Find where the given text appears and provide that cell's center as [x, y] coordinate. 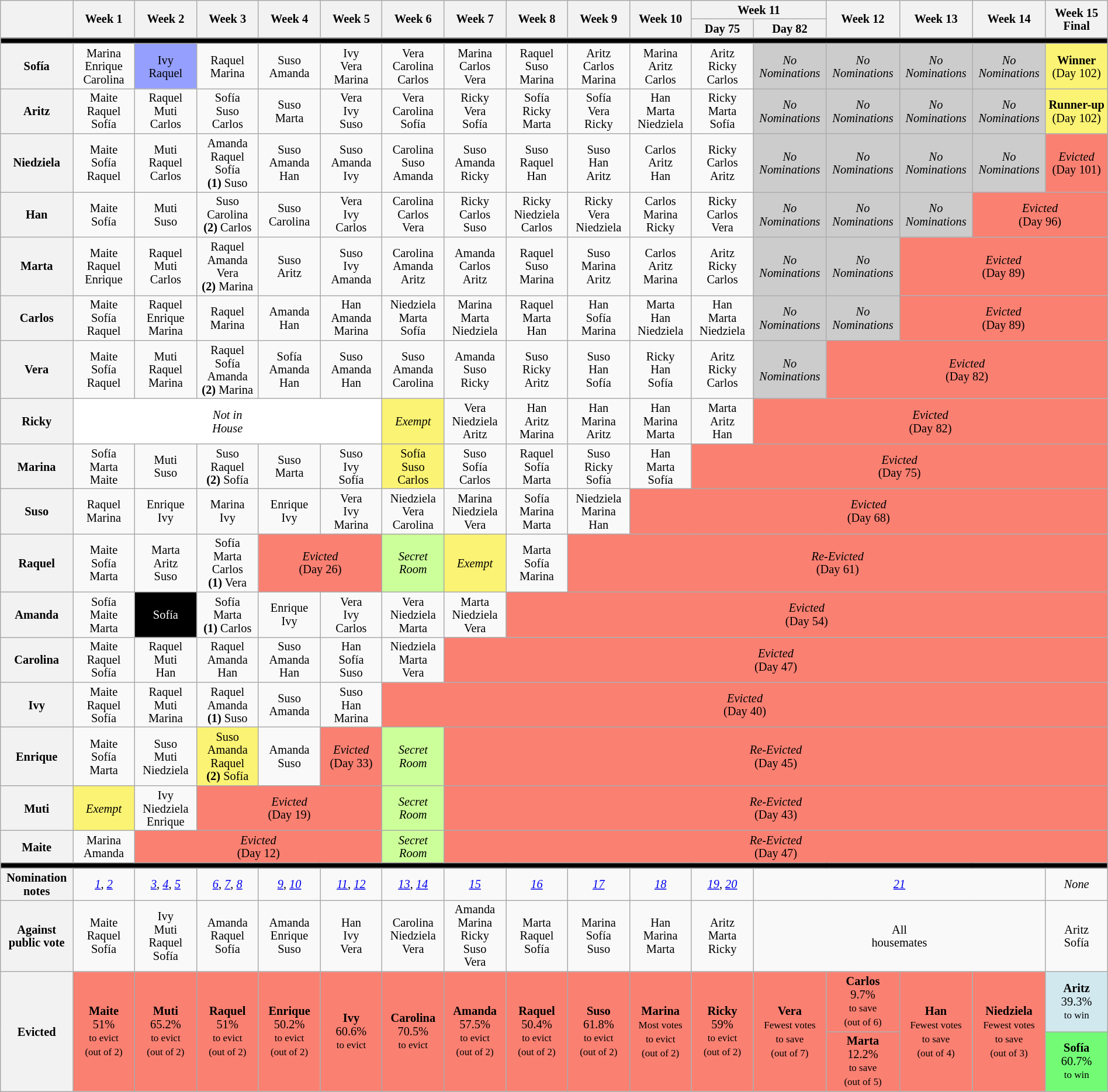
Week 5 [351, 19]
Evicted(Day 19) [289, 807]
Aritz39.3%to win [1076, 1001]
Enrique50.2%to evict(out of 2) [289, 1031]
SusoIvyAmanda [351, 266]
RaquelMartaHan [537, 318]
11, 12 [351, 885]
Raquel50.4%to evict(out of 2) [537, 1031]
Evicted(Day 101) [1076, 163]
Evicted(Day 12) [258, 846]
MartaHanNiedziela [660, 318]
Runner-up(Day 102) [1076, 111]
AmandaSuso [289, 756]
AritzMartaRicky [722, 935]
Maite51%to evict(out of 2) [104, 1031]
MarinaAritzCarlos [660, 65]
Raquel51%to evict(out of 2) [227, 1031]
NiedzielaMarinaHan [598, 511]
CarlosAritzHan [660, 163]
MarinaCarlosVera [475, 65]
AmandaMarinaRickySusoVera [475, 935]
SusoHanMarina [351, 705]
SofíaAmandaHan [289, 369]
SusoAmandaRaquel(2) Sofía [227, 756]
MarinaAmanda [104, 846]
IvyNiedzielaEnrique [165, 807]
SusoAmandaRicky [475, 163]
Maite [37, 846]
17 [598, 885]
Week 2 [165, 19]
AmandaRaquelSofía [227, 935]
9, 10 [289, 885]
Evicted(Day 96) [1040, 214]
NiedzielaFewest votesto save(out of 3) [1009, 1031]
Re-Evicted(Day 61) [837, 563]
SusoHanAritz [598, 163]
CarlosMarinaRicky [660, 214]
VeraFewest votesto save(out of 7) [790, 1031]
Re-Evicted(Day 45) [776, 756]
Evicted(Day 33) [351, 756]
SofíaMartaMaite [104, 466]
Evicted(Day 68) [868, 511]
Week 1 [104, 19]
Week 4 [289, 19]
SusoAritz [289, 266]
AmandaRaquelSofía(1) Suso [227, 163]
MartaNiedzielaVera [475, 615]
Nominationnotes [37, 885]
Suso61.8%to evict(out of 2) [598, 1031]
Evicted(Day 47) [776, 659]
RaquelMutiMarina [165, 705]
SofíaRickyMarta [537, 111]
Week 15Final [1076, 19]
SusoIvySofía [351, 466]
RickyCarlosSuso [475, 214]
CarlosAritzMarina [660, 266]
Enrique [37, 756]
RickyHanSofía [660, 369]
Carolina [37, 659]
19, 20 [722, 885]
MutiRaquelMarina [165, 369]
MarinaSofíaSuso [598, 935]
Carlos9.7%to save(out of 6) [863, 1001]
Raquel [37, 563]
Vera [37, 369]
VeraIvyMarina [351, 511]
Week 11 [759, 9]
HanSofíaMarina [598, 318]
VeraIvySuso [351, 111]
Re-Evicted(Day 43) [776, 807]
RickyMartaSofía [722, 111]
Evicted(Day 54) [807, 615]
MaiteRaquelEnrique [104, 266]
CarolinaAmandaAritz [413, 266]
RickyCarlosAritz [722, 163]
Ivy60.6%to evict [351, 1031]
IvyMutiRaquelSofía [165, 935]
16 [537, 885]
IvyVeraMarina [351, 65]
Week 14 [1009, 19]
13, 14 [413, 885]
Evicted(Day 75) [899, 466]
Marina [37, 466]
Ricky [37, 421]
MarinaEnriqueCarolina [104, 65]
VeraNiedzielaAritz [475, 421]
RickyVeraNiedziela [598, 214]
Day 82 [790, 28]
MaiteSofía [104, 214]
SusoRaquelHan [537, 163]
MutiRaquelCarlos [165, 163]
SusoCarolina [289, 214]
SofíaMarinaMarta [537, 511]
AmandaSusoRicky [475, 369]
Carlos [37, 318]
Amanda [37, 615]
IvyRaquel [165, 65]
21 [899, 885]
Suso [37, 511]
Ivy [37, 705]
SusoAmandaCarolina [413, 369]
SusoAmandaIvy [351, 163]
NiedzielaMartaVera [413, 659]
RickyCarlosVera [722, 214]
None [1076, 885]
Marta [37, 266]
MartaSofíaMarina [537, 563]
SofíaMarta(1) Carlos [227, 615]
Evicted(Day 26) [320, 563]
RaquelAmandaHan [227, 659]
Winner(Day 102) [1076, 65]
CarolinaSusoAmanda [413, 163]
SusoRickyAritz [537, 369]
RaquelSofíaAmanda(2) Marina [227, 369]
Re-Evicted(Day 47) [776, 846]
AmandaEnriqueSuso [289, 935]
Carolina70.5%to evict [413, 1031]
RaquelAmanda(1) Suso [227, 705]
MartaAritzSuso [165, 563]
SusoRaquel(2) Sofía [227, 466]
HanSofíaSuso [351, 659]
Sofía60.7%to win [1076, 1061]
Week 8 [537, 19]
HanMartaSofía [660, 466]
RaquelMutiHan [165, 659]
RickyNiedzielaCarlos [537, 214]
Not inHouse [228, 421]
Week 7 [475, 19]
Week 10 [660, 19]
AritzCarlosMarina [598, 65]
SofíaMaiteMarta [104, 615]
Allhousemates [899, 935]
18 [660, 885]
Week 6 [413, 19]
NiedzielaMartaSofía [413, 318]
15 [475, 885]
RickyVeraSofía [475, 111]
SusoCarolina(2) Carlos [227, 214]
AritzSofía [1076, 935]
SusoMarinaAritz [598, 266]
Week 12 [863, 19]
MarinaNiedzielaVera [475, 511]
Week 13 [936, 19]
AmandaCarlosAritz [475, 266]
MarinaMartaNiedziela [475, 318]
HanIvyVera [351, 935]
Amanda57.5%to evict(out of 2) [475, 1031]
VeraNiedzielaMarta [413, 615]
Marta12.2%to save(out of 5) [863, 1061]
Aritz [37, 111]
Muti [37, 807]
Niedziela [37, 163]
6, 7, 8 [227, 885]
Week 3 [227, 19]
CarolinaCarlosVera [413, 214]
Muti65.2%to evict(out of 2) [165, 1031]
MarinaMost votesto evict(out of 2) [660, 1031]
SusoSofíaCarlos [475, 466]
SofíaMartaCarlos(1) Vera [227, 563]
SofíaVeraRicky [598, 111]
AmandaHan [289, 318]
RaquelSofíaMarta [537, 466]
RaquelAmandaVera(2) Marina [227, 266]
Ricky59%to evict(out of 2) [722, 1031]
Evicted(Day 40) [745, 705]
MartaAritzHan [722, 421]
MarinaIvy [227, 511]
1, 2 [104, 885]
HanMarinaAritz [598, 421]
SusoHanSofía [598, 369]
SusoMutiNiedziela [165, 756]
VeraCarolinaCarlos [413, 65]
HanAritzMarina [537, 421]
RaquelEnriqueMarina [165, 318]
SusoRickySofía [598, 466]
NiedzielaVeraCarolina [413, 511]
MartaRaquelSofía [537, 935]
Week 9 [598, 19]
Day 75 [722, 28]
CarolinaNiedzielaVera [413, 935]
HanAmandaMarina [351, 318]
3, 4, 5 [165, 885]
HanFewest votesto save(out of 4) [936, 1031]
Againstpublic vote [37, 935]
Evicted [37, 1031]
Han [37, 214]
VeraCarolinaSofía [413, 111]
